Provide the [x, y] coordinate of the cell's center where the given text is located.  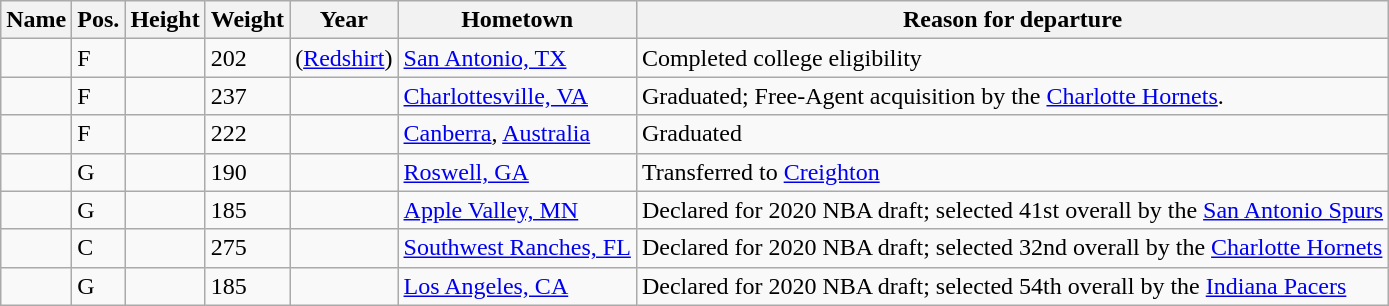
Southwest Ranches, FL [517, 248]
San Antonio, TX [517, 58]
Reason for departure [1012, 20]
Name [36, 20]
190 [247, 172]
Hometown [517, 20]
Declared for 2020 NBA draft; selected 41st overall by the San Antonio Spurs [1012, 210]
Roswell, GA [517, 172]
Height [165, 20]
Graduated [1012, 134]
Pos. [98, 20]
Los Angeles, CA [517, 286]
237 [247, 96]
Canberra, Australia [517, 134]
222 [247, 134]
Declared for 2020 NBA draft; selected 32nd overall by the Charlotte Hornets [1012, 248]
Charlottesville, VA [517, 96]
Transferred to Creighton [1012, 172]
(Redshirt) [344, 58]
Completed college eligibility [1012, 58]
Apple Valley, MN [517, 210]
Graduated; Free-Agent acquisition by the Charlotte Hornets. [1012, 96]
Declared for 2020 NBA draft; selected 54th overall by the Indiana Pacers [1012, 286]
Year [344, 20]
C [98, 248]
Weight [247, 20]
275 [247, 248]
202 [247, 58]
